Locate the cell with the specified text and output its (X, Y) center coordinate. 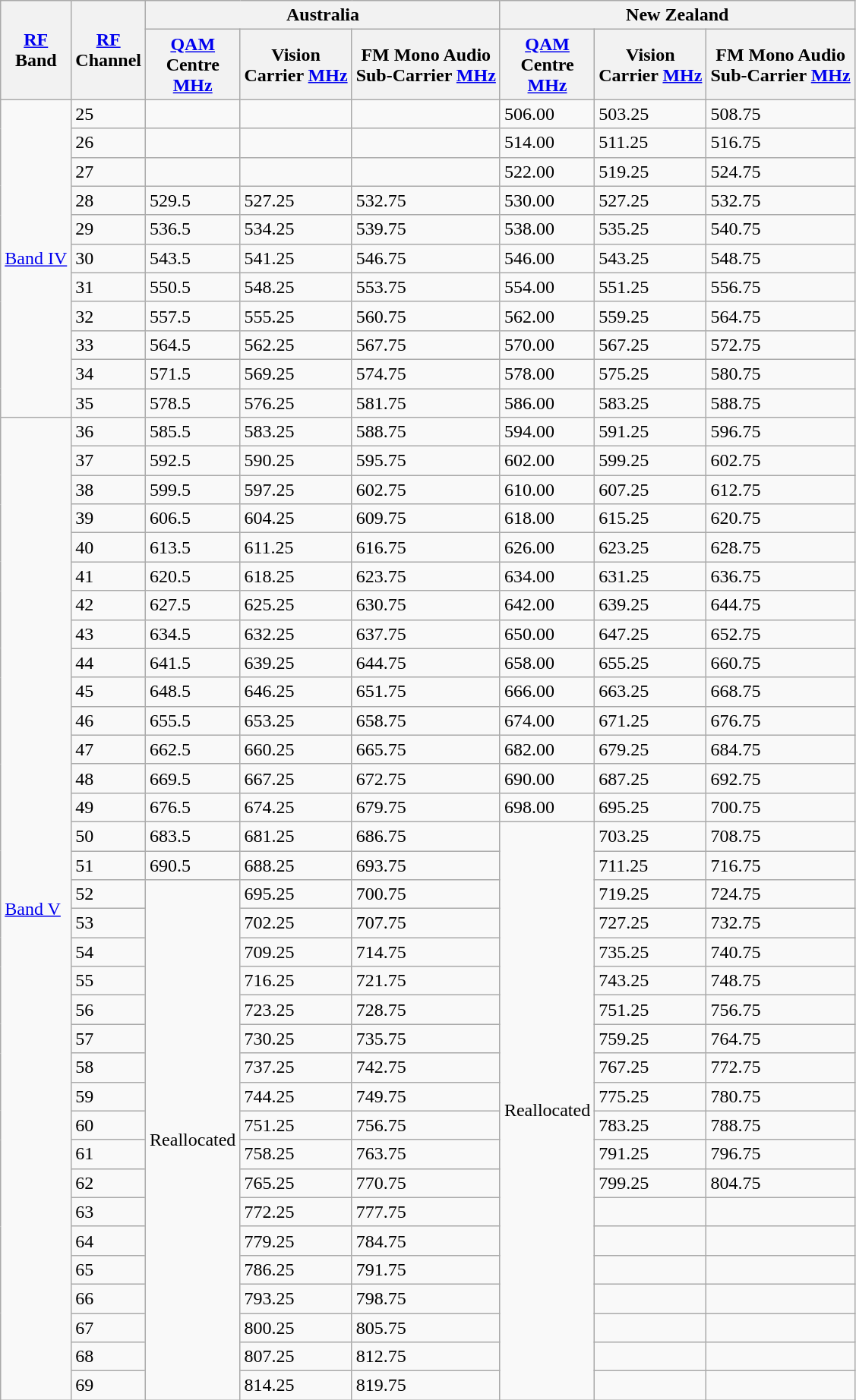
55 (109, 981)
30 (109, 258)
662.5 (193, 749)
780.75 (781, 1096)
674.00 (547, 720)
560.75 (425, 316)
543.25 (650, 258)
681.25 (296, 836)
607.25 (650, 490)
540.75 (781, 229)
698.00 (547, 807)
775.25 (650, 1096)
581.75 (425, 403)
679.75 (425, 807)
41 (109, 576)
634.5 (193, 634)
562.25 (296, 345)
665.75 (425, 749)
800.25 (296, 1328)
68 (109, 1357)
596.75 (781, 432)
735.25 (650, 952)
812.75 (425, 1357)
634.00 (547, 576)
668.75 (781, 692)
711.25 (650, 865)
RFChannel (109, 50)
578.00 (547, 374)
612.75 (781, 490)
732.75 (781, 923)
777.75 (425, 1212)
34 (109, 374)
798.75 (425, 1298)
48 (109, 778)
783.25 (650, 1125)
674.25 (296, 807)
599.25 (650, 461)
724.75 (781, 894)
666.00 (547, 692)
663.25 (650, 692)
660.75 (781, 663)
641.5 (193, 663)
38 (109, 490)
42 (109, 605)
767.25 (650, 1067)
546.75 (425, 258)
536.5 (193, 229)
51 (109, 865)
539.75 (425, 229)
627.5 (193, 605)
730.25 (296, 1039)
62 (109, 1183)
676.75 (781, 720)
814.25 (296, 1386)
548.25 (296, 287)
620.75 (781, 519)
625.25 (296, 605)
44 (109, 663)
594.00 (547, 432)
564.75 (781, 316)
56 (109, 1010)
723.25 (296, 1010)
611.25 (296, 547)
714.75 (425, 952)
503.25 (650, 114)
26 (109, 143)
615.25 (650, 519)
688.25 (296, 865)
672.75 (425, 778)
744.25 (296, 1096)
671.25 (650, 720)
796.75 (781, 1154)
25 (109, 114)
571.5 (193, 374)
Band V (36, 909)
692.75 (781, 778)
735.75 (425, 1039)
658.75 (425, 720)
765.25 (296, 1183)
748.75 (781, 981)
553.75 (425, 287)
550.5 (193, 287)
728.75 (425, 1010)
New Zealand (678, 15)
575.25 (650, 374)
562.00 (547, 316)
742.75 (425, 1067)
613.5 (193, 547)
719.25 (650, 894)
31 (109, 287)
651.75 (425, 692)
667.25 (296, 778)
572.75 (781, 345)
743.25 (650, 981)
618.00 (547, 519)
37 (109, 461)
727.25 (650, 923)
791.25 (650, 1154)
555.25 (296, 316)
578.5 (193, 403)
67 (109, 1328)
61 (109, 1154)
604.25 (296, 519)
27 (109, 172)
39 (109, 519)
749.75 (425, 1096)
702.25 (296, 923)
669.5 (193, 778)
40 (109, 547)
609.75 (425, 519)
632.25 (296, 634)
807.25 (296, 1357)
799.25 (650, 1183)
59 (109, 1096)
519.25 (650, 172)
660.25 (296, 749)
567.25 (650, 345)
554.00 (547, 287)
737.25 (296, 1067)
690.00 (547, 778)
35 (109, 403)
602.00 (547, 461)
45 (109, 692)
546.00 (547, 258)
772.75 (781, 1067)
709.25 (296, 952)
36 (109, 432)
788.75 (781, 1125)
535.25 (650, 229)
46 (109, 720)
763.75 (425, 1154)
530.00 (547, 200)
28 (109, 200)
543.5 (193, 258)
Band IV (36, 258)
707.75 (425, 923)
33 (109, 345)
740.75 (781, 952)
770.75 (425, 1183)
684.75 (781, 749)
686.75 (425, 836)
779.25 (296, 1241)
687.25 (650, 778)
682.00 (547, 749)
631.25 (650, 576)
693.75 (425, 865)
559.25 (650, 316)
650.00 (547, 634)
721.75 (425, 981)
RFBand (36, 50)
32 (109, 316)
66 (109, 1298)
506.00 (547, 114)
764.75 (781, 1039)
29 (109, 229)
636.75 (781, 576)
60 (109, 1125)
676.5 (193, 807)
805.75 (425, 1328)
585.5 (193, 432)
759.25 (650, 1039)
703.25 (650, 836)
551.25 (650, 287)
52 (109, 894)
618.25 (296, 576)
522.00 (547, 172)
655.25 (650, 663)
Australia (324, 15)
628.75 (781, 547)
758.25 (296, 1154)
647.25 (650, 634)
514.00 (547, 143)
595.75 (425, 461)
63 (109, 1212)
646.25 (296, 692)
57 (109, 1039)
716.25 (296, 981)
690.5 (193, 865)
772.25 (296, 1212)
630.75 (425, 605)
620.5 (193, 576)
679.25 (650, 749)
804.75 (781, 1183)
637.75 (425, 634)
569.25 (296, 374)
592.5 (193, 461)
599.5 (193, 490)
529.5 (193, 200)
653.25 (296, 720)
548.75 (781, 258)
570.00 (547, 345)
658.00 (547, 663)
69 (109, 1386)
655.5 (193, 720)
642.00 (547, 605)
623.25 (650, 547)
606.5 (193, 519)
786.25 (296, 1269)
50 (109, 836)
819.75 (425, 1386)
534.25 (296, 229)
65 (109, 1269)
708.75 (781, 836)
652.75 (781, 634)
43 (109, 634)
64 (109, 1241)
49 (109, 807)
793.25 (296, 1298)
623.75 (425, 576)
524.75 (781, 172)
784.75 (425, 1241)
53 (109, 923)
541.25 (296, 258)
580.75 (781, 374)
574.75 (425, 374)
590.25 (296, 461)
58 (109, 1067)
538.00 (547, 229)
576.25 (296, 403)
47 (109, 749)
557.5 (193, 316)
591.25 (650, 432)
586.00 (547, 403)
648.5 (193, 692)
716.75 (781, 865)
508.75 (781, 114)
597.25 (296, 490)
564.5 (193, 345)
516.75 (781, 143)
610.00 (547, 490)
626.00 (547, 547)
567.75 (425, 345)
511.25 (650, 143)
791.75 (425, 1269)
54 (109, 952)
616.75 (425, 547)
556.75 (781, 287)
683.5 (193, 836)
